Output the [x, y] coordinate of the center of the cell containing the given text.  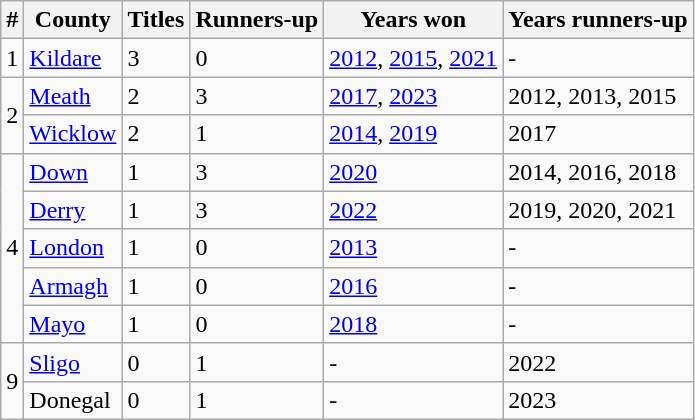
2017 [598, 134]
2019, 2020, 2021 [598, 210]
9 [12, 381]
2012, 2013, 2015 [598, 96]
Titles [156, 20]
Mayo [73, 324]
Armagh [73, 286]
Runners-up [257, 20]
Years runners-up [598, 20]
2012, 2015, 2021 [414, 58]
Kildare [73, 58]
Wicklow [73, 134]
County [73, 20]
2013 [414, 248]
Sligo [73, 362]
2016 [414, 286]
2014, 2019 [414, 134]
London [73, 248]
2017, 2023 [414, 96]
# [12, 20]
2023 [598, 400]
Years won [414, 20]
Down [73, 172]
4 [12, 248]
2014, 2016, 2018 [598, 172]
Derry [73, 210]
Donegal [73, 400]
2018 [414, 324]
2020 [414, 172]
Meath [73, 96]
